Pinpoint the cell where the given text exists, returning its (X, Y) midpoint coordinate. 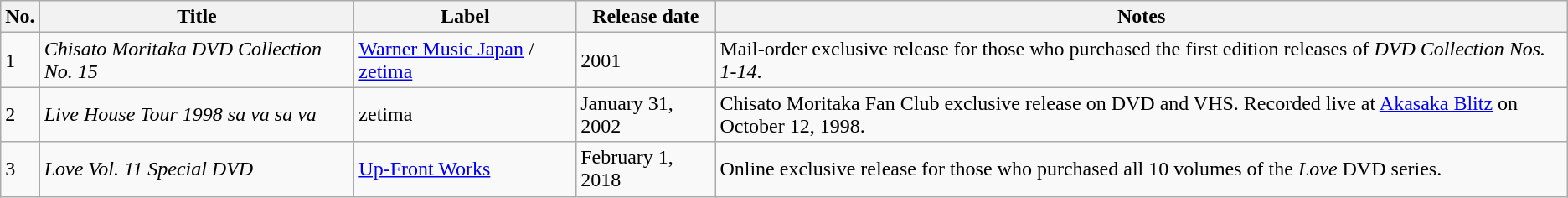
Live House Tour 1998 sa va sa va (197, 114)
Notes (1141, 17)
Love Vol. 11 Special DVD (197, 169)
3 (20, 169)
Mail-order exclusive release for those who purchased the first edition releases of DVD Collection Nos. 1-14. (1141, 60)
Chisato Moritaka Fan Club exclusive release on DVD and VHS. Recorded live at Akasaka Blitz on October 12, 1998. (1141, 114)
Chisato Moritaka DVD Collection No. 15 (197, 60)
Up-Front Works (466, 169)
Title (197, 17)
2 (20, 114)
Online exclusive release for those who purchased all 10 volumes of the Love DVD series. (1141, 169)
Warner Music Japan / zetima (466, 60)
zetima (466, 114)
February 1, 2018 (646, 169)
Label (466, 17)
Release date (646, 17)
No. (20, 17)
2001 (646, 60)
1 (20, 60)
January 31, 2002 (646, 114)
